From the cell containing the given text, extract its center point as [x, y] coordinate. 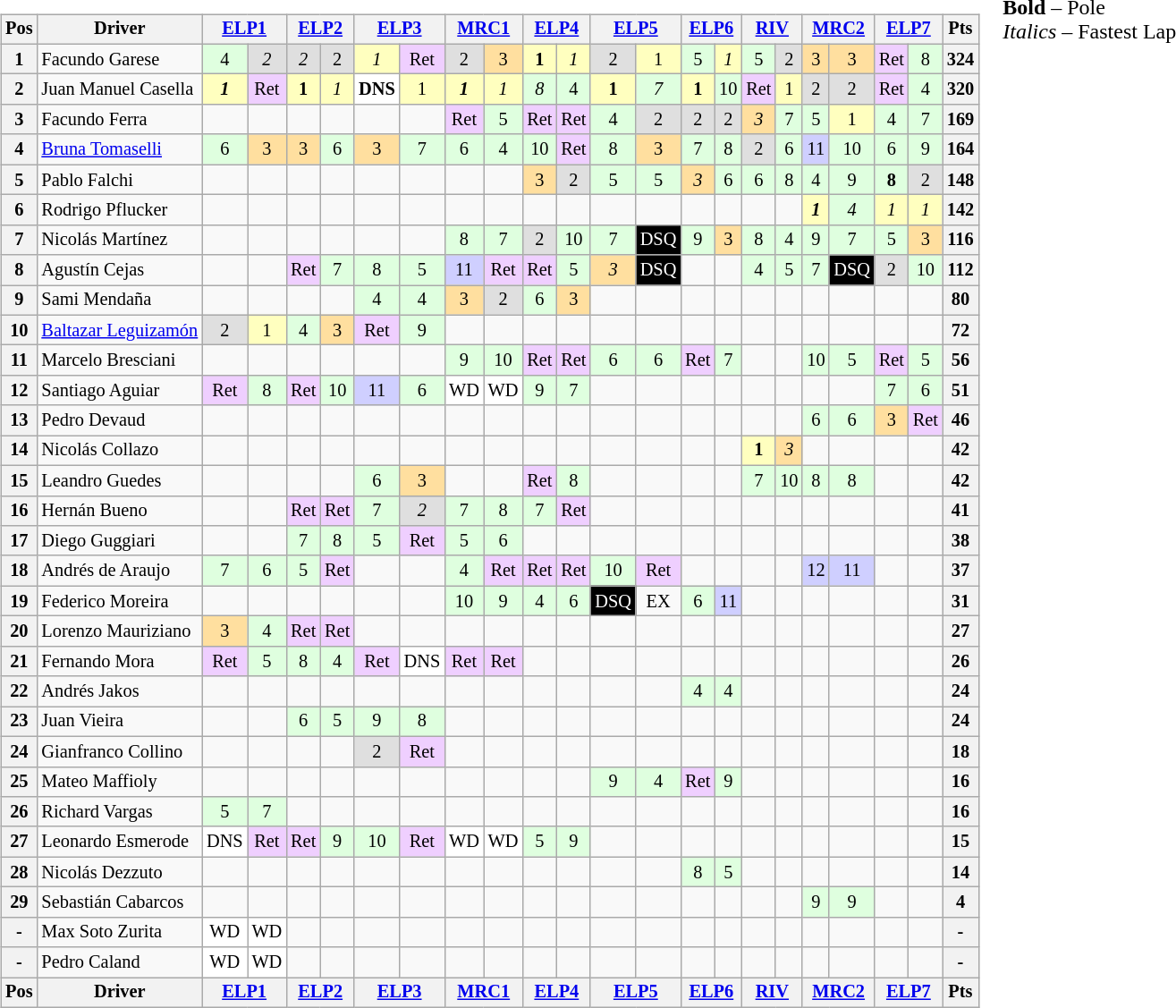
25 [19, 782]
20 [19, 631]
37 [960, 571]
13 [19, 420]
Mateo Maffioly [120, 782]
Facundo Garese [120, 59]
148 [960, 180]
Baltazar Leguizamón [120, 330]
Leandro Guedes [120, 480]
Nicolás Dezzuto [120, 872]
Pablo Falchi [120, 180]
17 [19, 541]
Gianfranco Collino [120, 751]
Diego Guggiari [120, 541]
51 [960, 391]
Marcelo Bresciani [120, 360]
Max Soto Zurita [120, 932]
22 [19, 691]
Juan Vieira [120, 722]
142 [960, 210]
Rodrigo Pflucker [120, 210]
320 [960, 89]
Nicolás Collazo [120, 451]
169 [960, 120]
19 [19, 601]
Sebastián Cabarcos [120, 902]
21 [19, 661]
164 [960, 149]
Andrés de Araujo [120, 571]
Pedro Devaud [120, 420]
Andrés Jakos [120, 691]
Facundo Ferra [120, 120]
Nicolás Martínez [120, 240]
41 [960, 511]
Sami Mendaña [120, 301]
80 [960, 301]
29 [19, 902]
EX [658, 601]
Fernando Mora [120, 661]
Juan Manuel Casella [120, 89]
Lorenzo Mauriziano [120, 631]
Pedro Caland [120, 962]
Hernán Bueno [120, 511]
46 [960, 420]
324 [960, 59]
Bruna Tomaselli [120, 149]
72 [960, 330]
23 [19, 722]
56 [960, 360]
31 [960, 601]
Federico Moreira [120, 601]
116 [960, 240]
Agustín Cejas [120, 270]
28 [19, 872]
38 [960, 541]
Richard Vargas [120, 812]
Santiago Aguiar [120, 391]
Leonardo Esmerode [120, 842]
112 [960, 270]
